Output the [X, Y] coordinate of the center of the cell containing the given text.  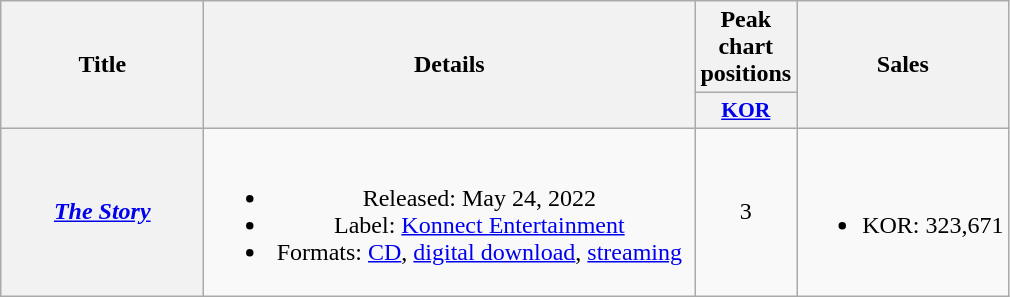
3 [746, 212]
Sales [903, 65]
Released: May 24, 2022 Label: Konnect EntertainmentFormats: CD, digital download, streaming [450, 212]
Title [102, 65]
Details [450, 65]
KOR: 323,671 [903, 212]
KOR [746, 111]
Peak chart positions [746, 47]
The Story [102, 212]
